Return the (X, Y) coordinate for the center point of the cell that contains the specified text.  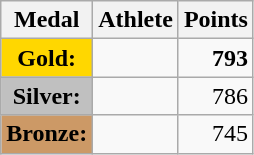
786 (216, 96)
793 (216, 58)
Silver: (47, 96)
Gold: (47, 58)
Points (216, 20)
745 (216, 134)
Medal (47, 20)
Athlete (136, 20)
Bronze: (47, 134)
